Extract the [X, Y] coordinate from the center of the cell holding the provided text.  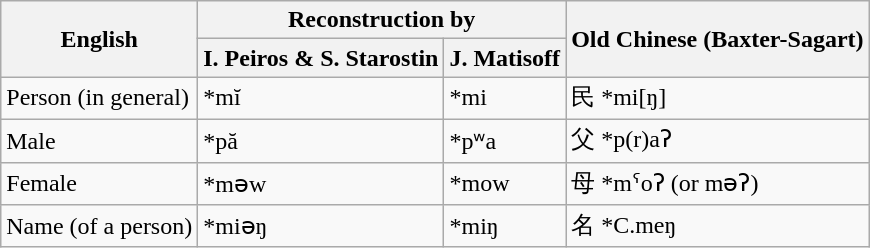
I. Peiros & S. Starostin [321, 58]
父 *p(r)aʔ [718, 140]
名 *C.meŋ [718, 226]
J. Matisoff [505, 58]
*mǝw [321, 184]
母 *mˤoʔ (or məʔ) [718, 184]
民 *mi[ŋ] [718, 98]
*mĭ [321, 98]
Female [100, 184]
*pʷa [505, 140]
English [100, 39]
Name (of a person) [100, 226]
Reconstruction by [382, 20]
*miŋ [505, 226]
*pă [321, 140]
*mow [505, 184]
*mi [505, 98]
Male [100, 140]
Old Chinese (Baxter-Sagart) [718, 39]
Person (in general) [100, 98]
*miǝŋ [321, 226]
